Scan for the cell matching the given text and deliver its [x, y] coordinate at center. 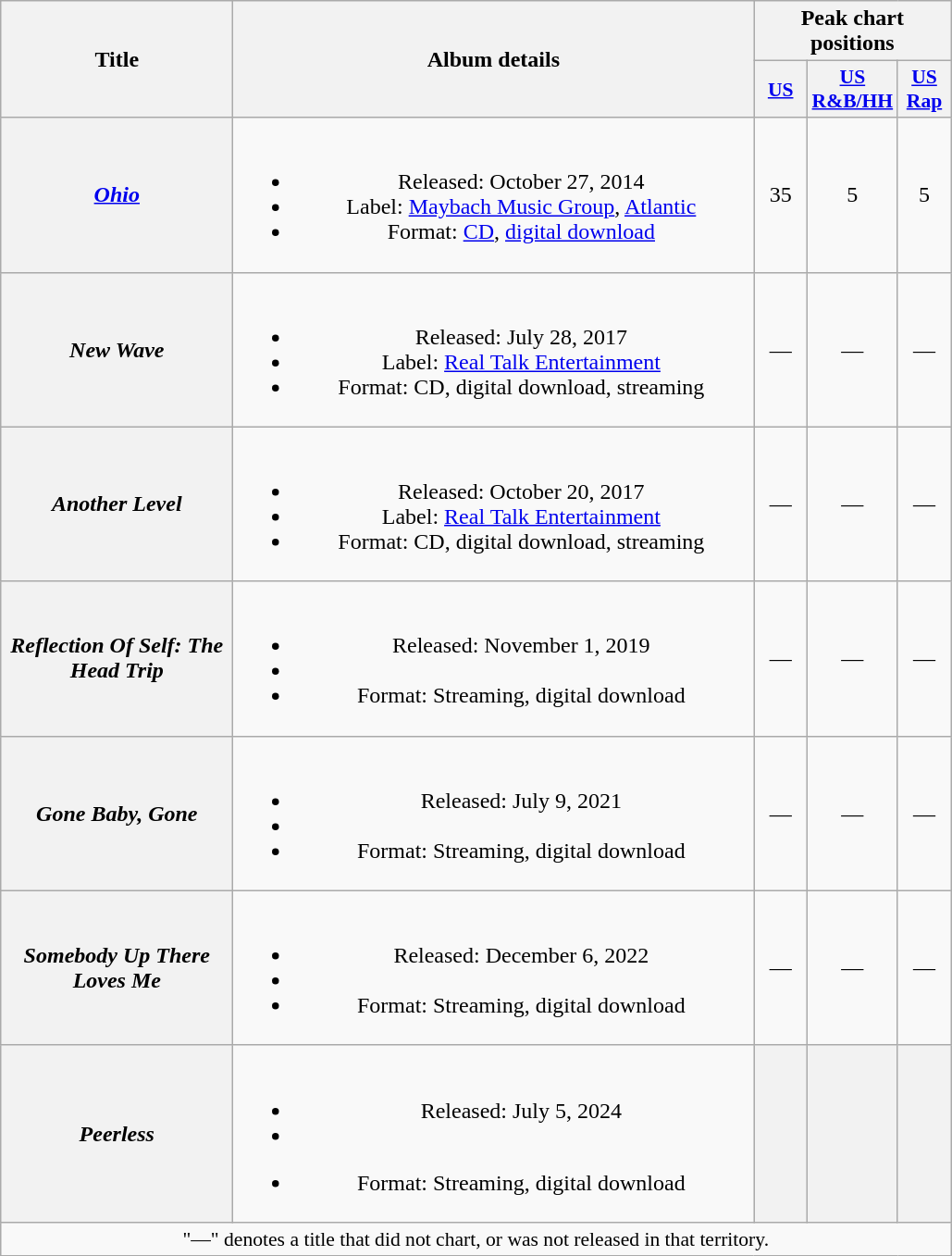
USR&B/HH [853, 89]
New Wave [117, 350]
Reflection Of Self: The Head Trip [117, 659]
US [781, 89]
US Rap [924, 89]
Somebody Up There Loves Me [117, 968]
Released: October 20, 2017Label: Real Talk EntertainmentFormat: CD, digital download, streaming [494, 504]
Ohio [117, 194]
"—" denotes a title that did not chart, or was not released in that territory. [476, 1238]
Released: October 27, 2014Label: Maybach Music Group, AtlanticFormat: CD, digital download [494, 194]
Peak chart positions [853, 31]
Released: July 5, 2024Format: Streaming, digital download [494, 1133]
Released: December 6, 2022Format: Streaming, digital download [494, 968]
Gone Baby, Gone [117, 813]
Another Level [117, 504]
Peerless [117, 1133]
Released: July 9, 2021Format: Streaming, digital download [494, 813]
Title [117, 59]
35 [781, 194]
Album details [494, 59]
Released: July 28, 2017Label: Real Talk EntertainmentFormat: CD, digital download, streaming [494, 350]
Released: November 1, 2019Format: Streaming, digital download [494, 659]
